Find where the given text appears and provide that cell's center as [X, Y] coordinate. 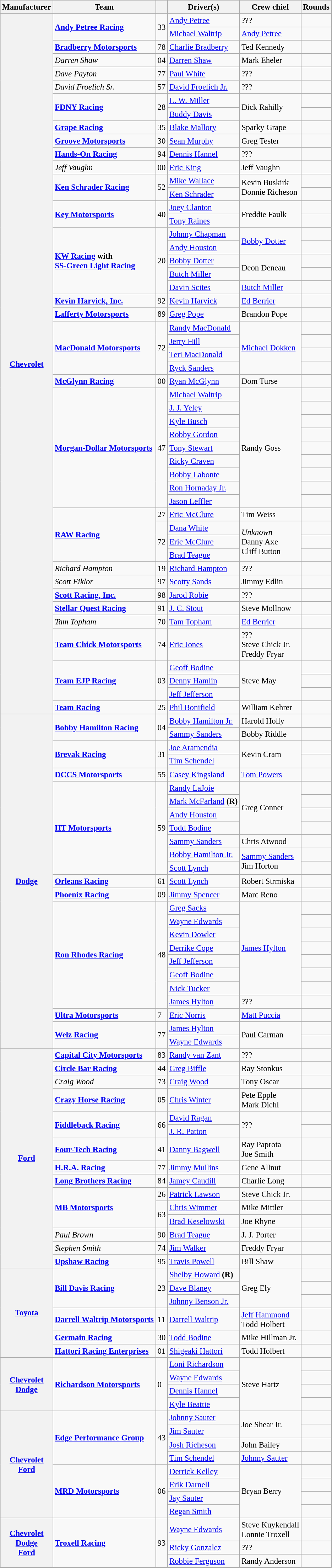
Scott Eiklor [104, 581]
03 [161, 681]
27 [161, 515]
Randy van Zant [204, 1055]
Capital City Motorsports [104, 1055]
98 [161, 595]
Loni Richardson [204, 1364]
91 [161, 608]
Freddy Fryar [271, 1248]
Paul Brown [104, 1235]
Andy Petree Racing [104, 27]
Dana White [204, 528]
Hattori Racing Enterprises [104, 1351]
Paul Carman [271, 1035]
Team Chick Motorsports [104, 645]
Todd Holbert [271, 1351]
MB Motorsports [104, 1208]
Ron Hornaday Jr. [204, 488]
Long Brothers Racing [104, 1181]
Steve Mollnow [271, 608]
FDNY Racing [104, 107]
MacDonald Motorsports [104, 348]
Steve May [271, 681]
Dick Rahilly [271, 107]
Eric King [204, 167]
28 [161, 107]
Gene Allnut [271, 1168]
McGlynn Racing [104, 381]
Driver(s) [204, 7]
Bobby Hamilton Racing [104, 728]
70 [161, 622]
Denny Hamlin [204, 681]
Groove Motorsports [104, 141]
Shelby Howard (R) [204, 1275]
Mark Eheler [271, 60]
Joe Aramendia [204, 748]
Davin Scites [204, 288]
89 [161, 315]
26 [161, 1194]
Ray Paprota Joe Smith [271, 1149]
Brevak Racing [104, 754]
Mike Hillman Jr. [271, 1338]
L. W. Miller [204, 101]
Brad Keselowski [204, 1221]
40 [161, 214]
63 [161, 1215]
Key Motorsports [104, 214]
Darrell Waltrip Motorsports [104, 1319]
Tim Weiss [271, 515]
Stellar Quest Racing [104, 608]
Phoenix Racing [104, 895]
J. C. Stout [204, 608]
Michael Dokken [271, 348]
05 [161, 1100]
47 [161, 448]
Robert Strmiska [271, 881]
Travis Powell [204, 1261]
Harold Holly [271, 721]
Scott Racing, Inc. [104, 595]
Ron Rhodes Racing [104, 955]
Kevin Harvick [204, 301]
84 [161, 1181]
Tony Stewart [204, 448]
90 [161, 1235]
Mark McFarland (R) [204, 801]
Jim Sauter [204, 1431]
Randy MacDonald [204, 328]
Robby Gordon [204, 435]
93 [161, 1543]
Dodge [27, 881]
Steve Kuykendall Lonnie Troxell [271, 1530]
Ray Stonkus [271, 1068]
MRD Motorsports [104, 1491]
Chris Wimmer [204, 1208]
Sean Murphy [204, 141]
Blake Mallory [204, 127]
Tom Powers [271, 774]
Regan Smith [204, 1511]
Freddie Faulk [271, 214]
David Ragan [204, 1118]
09 [161, 895]
19 [161, 568]
55 [161, 774]
Kyle Busch [204, 421]
Randy LaJoie [204, 788]
Dom Turse [271, 381]
Tony Raines [204, 221]
Ricky Craven [204, 461]
Bill Shaw [271, 1261]
Teri MacDonald [204, 354]
Edge Performance Group [104, 1438]
Darrell Waltrip [204, 1319]
Ken Schrader Racing [104, 188]
Stephen Smith [104, 1248]
Matt Puccia [271, 1015]
Upshaw Racing [104, 1261]
83 [161, 1055]
Greg Conner [271, 808]
31 [161, 754]
Tony Oscar [271, 1082]
Mike Mittler [271, 1208]
Johnny Chapman [204, 234]
Charlie Long [271, 1181]
Greg Pope [204, 315]
Ricky Gonzalez [204, 1548]
Joe Shear Jr. [271, 1424]
Steve Hartz [271, 1384]
94 [161, 154]
Derrike Cope [204, 948]
59 [161, 828]
Paul White [204, 74]
Casey Kingsland [204, 774]
Greg Ely [271, 1288]
Welz Racing [104, 1035]
Jimmy Spencer [204, 895]
William Kehrer [271, 708]
Greg Tester [271, 141]
RAW Racing [104, 535]
Jerry Hill [204, 341]
Kyle Beattie [204, 1405]
Charlie Bradberry [204, 47]
Randy Anderson [271, 1561]
Jimmy Mullins [204, 1168]
Hands-On Racing [104, 154]
Derrick Kelley [204, 1471]
Orleans Racing [104, 881]
Jay Sauter [204, 1498]
Jeff Hammond Todd Holbert [271, 1319]
Manufacturer [27, 7]
Randy Goss [271, 448]
Chevrolet Dodge Ford [27, 1543]
7 [161, 1015]
Eric Norris [204, 1015]
HT Motorsports [104, 828]
Greg Biffle [204, 1068]
J. J. Porter [271, 1235]
48 [161, 955]
Ryan McGlynn [204, 381]
Eric Jones [204, 645]
Josh Richeson [204, 1445]
Jamey Caudill [204, 1181]
KW Racing with SS-Green Light Racing [104, 261]
Kevin Harvick, Inc. [104, 301]
73 [161, 1082]
35 [161, 127]
Kevin Cram [271, 754]
Dave Payton [104, 74]
52 [161, 188]
John Bailey [271, 1445]
Germain Racing [104, 1338]
Unknown Danny Axe Cliff Button [271, 542]
Brandon Pope [271, 315]
Bradberry Motorsports [104, 47]
DCCS Motorsports [104, 774]
61 [161, 881]
David Froelich Jr. [204, 87]
Chris Winter [204, 1100]
Buddy Davis [204, 114]
Four-Tech Racing [104, 1149]
23 [161, 1288]
Marc Reno [271, 895]
Scotty Sands [204, 581]
Bill Davis Racing [104, 1288]
06 [161, 1491]
David Froelich Sr. [104, 87]
Kevin Dowler [204, 935]
33 [161, 27]
01 [161, 1351]
Patrick Lawson [204, 1194]
Erik Darnell [204, 1484]
Bobby Riddle [271, 734]
Ryck Sanders [204, 368]
J. R. Patton [204, 1132]
Grape Racing [104, 127]
Ken Schrader [204, 194]
Toyota [27, 1313]
H.R.A. Racing [104, 1168]
Troxell Racing [104, 1543]
Ford [27, 1158]
Sammy Sanders Jim Horton [271, 861]
44 [161, 1068]
Morgan-Dollar Motorsports [104, 448]
Steve Chick Jr. [271, 1194]
Richardson Motorsports [104, 1384]
Robbie Ferguson [204, 1561]
66 [161, 1124]
Team EJP Racing [104, 681]
Chevrolet Dodge [27, 1384]
Chris Atwood [271, 841]
Team [104, 7]
Phil Bonifield [204, 708]
41 [161, 1149]
97 [161, 581]
Circle Bar Racing [104, 1068]
0 [161, 1384]
Jarod Robie [204, 595]
Dave Blaney [204, 1288]
78 [161, 47]
Chevrolet [27, 364]
Crew chief [271, 7]
Jason Leffler [204, 501]
Crazy Horse Racing [104, 1100]
Shigeaki Hattori [204, 1351]
Ted Kennedy [271, 47]
92 [161, 301]
Nick Tucker [204, 988]
Bobby Labonte [204, 475]
Deon Deneau [271, 267]
Bryan Berry [271, 1491]
20 [161, 261]
J. J. Yeley [204, 408]
Lafferty Motorsports [104, 315]
Danny Bagwell [204, 1149]
Joey Clanton [204, 208]
43 [161, 1438]
Chevrolet Ford [27, 1464]
Joe Rhyne [271, 1221]
Mike Wallace [204, 181]
Team Racing [104, 708]
Rounds [316, 7]
Fiddleback Racing [104, 1124]
Ultra Motorsports [104, 1015]
57 [161, 87]
Johnny Benson Jr. [204, 1301]
25 [161, 708]
Pete Epple Mark Diehl [271, 1100]
95 [161, 1261]
Sparky Grape [271, 127]
Greg Sacks [204, 908]
Jim Walker [204, 1248]
Jimmy Edlin [271, 581]
11 [161, 1319]
??? Steve Chick Jr. Freddy Fryar [271, 645]
Kevin Buskirk Donnie Richeson [271, 188]
